Extract the (x, y) coordinate from the center of the cell holding the provided text.  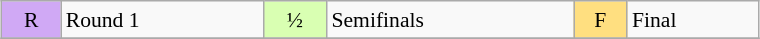
½ (294, 20)
R (32, 20)
Final (693, 20)
Semifinals (450, 20)
Round 1 (162, 20)
F (600, 20)
